Return [X, Y] of the center of cell containing provided text 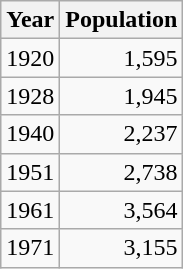
3,564 [122, 210]
2,738 [122, 172]
1,595 [122, 58]
1,945 [122, 96]
Population [122, 20]
2,237 [122, 134]
1940 [30, 134]
3,155 [122, 248]
1971 [30, 248]
1928 [30, 96]
1961 [30, 210]
1920 [30, 58]
Year [30, 20]
1951 [30, 172]
